Scan for the cell matching the given text and deliver its [X, Y] coordinate at center. 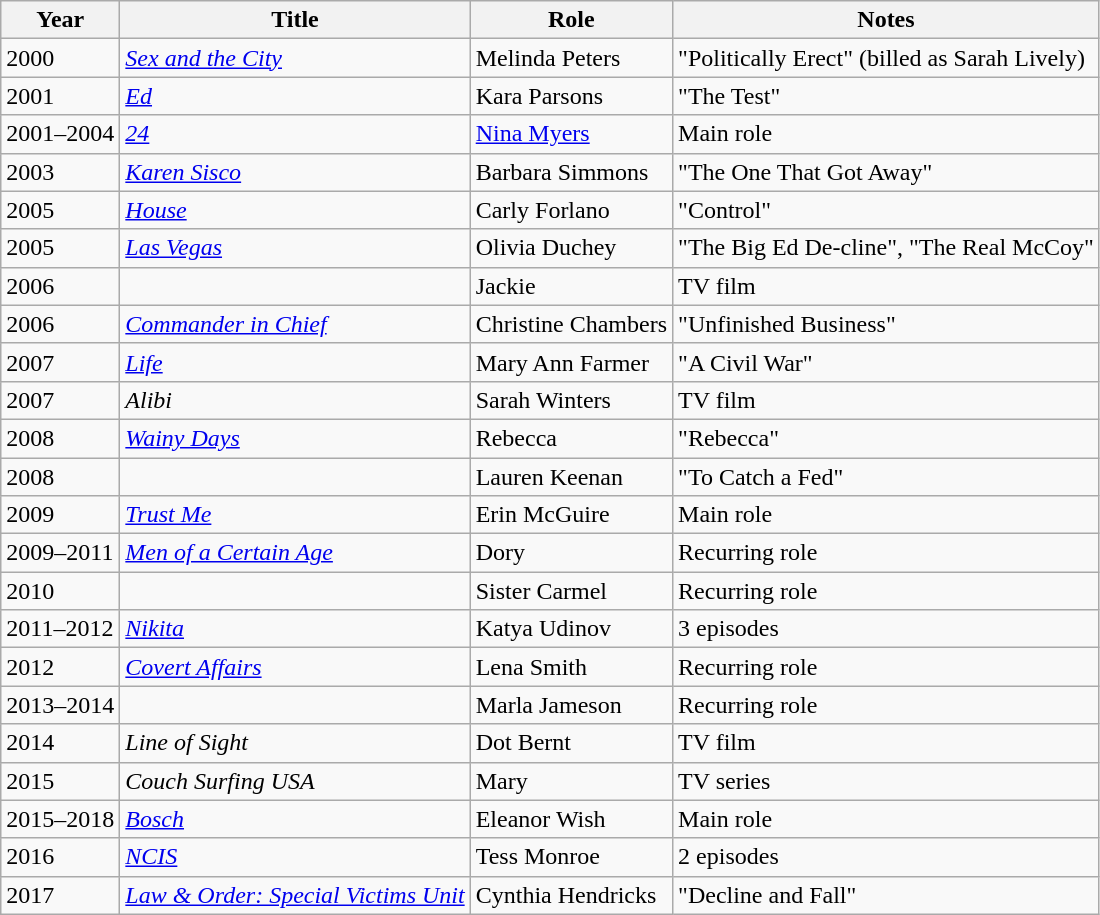
Carly Forlano [571, 210]
Alibi [295, 400]
2003 [60, 172]
Couch Surfing USA [295, 781]
Ed [295, 96]
Christine Chambers [571, 324]
2001–2004 [60, 134]
Erin McGuire [571, 515]
"The Big Ed De-cline", "The Real McCoy" [886, 248]
"The Test" [886, 96]
2009 [60, 515]
Melinda Peters [571, 58]
Nina Myers [571, 134]
3 episodes [886, 629]
Mary Ann Farmer [571, 362]
24 [295, 134]
2011–2012 [60, 629]
Barbara Simmons [571, 172]
Title [295, 20]
Kara Parsons [571, 96]
"Rebecca" [886, 438]
Dot Bernt [571, 743]
2000 [60, 58]
Lena Smith [571, 667]
"Control" [886, 210]
2017 [60, 895]
Dory [571, 553]
Marla Jameson [571, 705]
Nikita [295, 629]
2009–2011 [60, 553]
Eleanor Wish [571, 819]
Year [60, 20]
2012 [60, 667]
Karen Sisco [295, 172]
Wainy Days [295, 438]
"Unfinished Business" [886, 324]
Olivia Duchey [571, 248]
2015–2018 [60, 819]
Notes [886, 20]
2016 [60, 857]
"To Catch a Fed" [886, 477]
Rebecca [571, 438]
Men of a Certain Age [295, 553]
Covert Affairs [295, 667]
Mary [571, 781]
2010 [60, 591]
2015 [60, 781]
"Decline and Fall" [886, 895]
Line of Sight [295, 743]
2014 [60, 743]
"A Civil War" [886, 362]
Life [295, 362]
Lauren Keenan [571, 477]
2001 [60, 96]
"The One That Got Away" [886, 172]
Cynthia Hendricks [571, 895]
Sister Carmel [571, 591]
Sex and the City [295, 58]
2013–2014 [60, 705]
Trust Me [295, 515]
Las Vegas [295, 248]
Commander in Chief [295, 324]
2 episodes [886, 857]
House [295, 210]
Katya Udinov [571, 629]
"Politically Erect" (billed as Sarah Lively) [886, 58]
NCIS [295, 857]
Tess Monroe [571, 857]
Bosch [295, 819]
Law & Order: Special Victims Unit [295, 895]
Sarah Winters [571, 400]
Role [571, 20]
TV series [886, 781]
Jackie [571, 286]
